Return the [x, y] coordinate for the center point of the cell that contains the specified text.  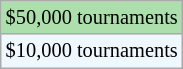
$10,000 tournaments [92, 51]
$50,000 tournaments [92, 17]
